Return the (x, y) coordinate for the center point of the cell that contains the specified text.  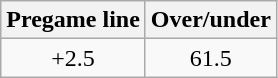
61.5 (210, 58)
Over/under (210, 20)
+2.5 (74, 58)
Pregame line (74, 20)
